From the cell containing the given text, extract its center point as (X, Y) coordinate. 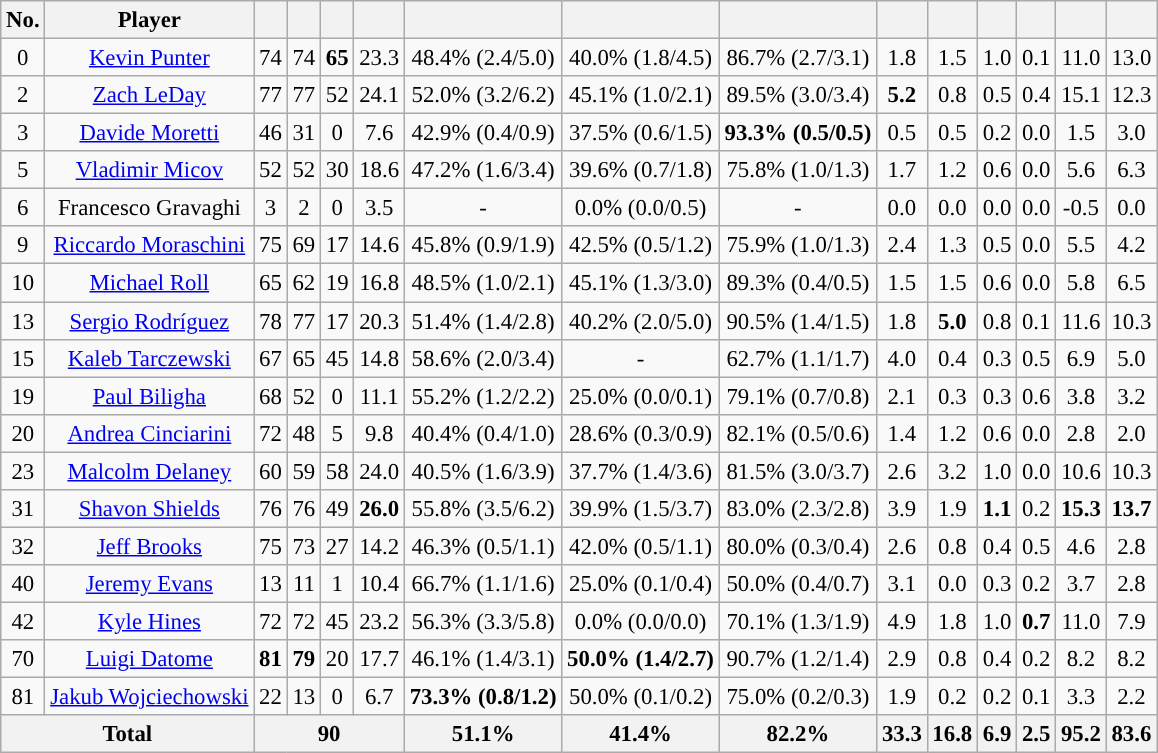
24.1 (379, 95)
67 (270, 358)
45.1% (1.3/3.0) (640, 283)
89.5% (3.0/3.4) (798, 95)
60 (270, 471)
1.1 (998, 509)
2.1 (902, 396)
20.3 (379, 321)
0.7 (1036, 621)
3.9 (902, 509)
42 (23, 621)
42.9% (0.4/0.9) (482, 133)
46 (270, 133)
3.8 (1081, 396)
42.5% (0.5/1.2) (640, 245)
58 (338, 471)
51.1% (482, 734)
Kyle Hines (150, 621)
39.6% (0.7/1.8) (640, 170)
75.0% (0.2/0.3) (798, 697)
1.7 (902, 170)
24.0 (379, 471)
41.4% (640, 734)
13.0 (1131, 58)
Malcolm Delaney (150, 471)
9 (23, 245)
6.5 (1131, 283)
82.2% (798, 734)
83.6 (1131, 734)
86.7% (2.7/3.1) (798, 58)
47.2% (1.6/3.4) (482, 170)
45.8% (0.9/1.9) (482, 245)
7.9 (1131, 621)
37.5% (0.6/1.5) (640, 133)
14.2 (379, 546)
0.0% (0.0/0.5) (640, 208)
Zach LeDay (150, 95)
22 (270, 697)
33.3 (902, 734)
Michael Roll (150, 283)
9.8 (379, 433)
6.7 (379, 697)
Total (128, 734)
Paul Biligha (150, 396)
48.5% (1.0/2.1) (482, 283)
49 (338, 509)
11.6 (1081, 321)
70.1% (1.3/1.9) (798, 621)
2.4 (902, 245)
62 (304, 283)
75.8% (1.0/1.3) (798, 170)
50.0% (0.4/0.7) (798, 584)
Francesco Gravaghi (150, 208)
13.7 (1131, 509)
10.6 (1081, 471)
50.0% (0.1/0.2) (640, 697)
40.2% (2.0/5.0) (640, 321)
Jakub Wojciechowski (150, 697)
0.0% (0.0/0.0) (640, 621)
81.5% (3.0/3.7) (798, 471)
Sergio Rodríguez (150, 321)
Kevin Punter (150, 58)
27 (338, 546)
40 (23, 584)
4.0 (902, 358)
17.7 (379, 659)
3.1 (902, 584)
62.7% (1.1/1.7) (798, 358)
23.2 (379, 621)
10.4 (379, 584)
15.3 (1081, 509)
28.6% (0.3/0.9) (640, 433)
25.0% (0.0/0.1) (640, 396)
Shavon Shields (150, 509)
39.9% (1.5/3.7) (640, 509)
2.0 (1131, 433)
5.8 (1081, 283)
46.3% (0.5/1.1) (482, 546)
55.8% (3.5/6.2) (482, 509)
48.4% (2.4/5.0) (482, 58)
79 (304, 659)
90 (330, 734)
Riccardo Moraschini (150, 245)
4.9 (902, 621)
40.5% (1.6/3.9) (482, 471)
73.3% (0.8/1.2) (482, 697)
78 (270, 321)
Jeremy Evans (150, 584)
82.1% (0.5/0.6) (798, 433)
12.3 (1131, 95)
3.3 (1081, 697)
Vladimir Micov (150, 170)
26.0 (379, 509)
80.0% (0.3/0.4) (798, 546)
10 (23, 283)
14.8 (379, 358)
45.1% (1.0/2.1) (640, 95)
46.1% (1.4/3.1) (482, 659)
Player (150, 20)
58.6% (2.0/3.4) (482, 358)
55.2% (1.2/2.2) (482, 396)
Luigi Datome (150, 659)
48 (304, 433)
11 (304, 584)
79.1% (0.7/0.8) (798, 396)
1 (338, 584)
15 (23, 358)
51.4% (1.4/2.8) (482, 321)
69 (304, 245)
6 (23, 208)
93.3% (0.5/0.5) (798, 133)
3.5 (379, 208)
90.7% (1.2/1.4) (798, 659)
Davide Moretti (150, 133)
Andrea Cinciarini (150, 433)
68 (270, 396)
11.1 (379, 396)
3.7 (1081, 584)
90.5% (1.4/1.5) (798, 321)
59 (304, 471)
42.0% (0.5/1.1) (640, 546)
40.4% (0.4/1.0) (482, 433)
83.0% (2.3/2.8) (798, 509)
1.3 (952, 245)
5.6 (1081, 170)
95.2 (1081, 734)
2.2 (1131, 697)
6.3 (1131, 170)
66.7% (1.1/1.6) (482, 584)
50.0% (1.4/2.7) (640, 659)
75.9% (1.0/1.3) (798, 245)
Jeff Brooks (150, 546)
4.2 (1131, 245)
1.4 (902, 433)
15.1 (1081, 95)
3.0 (1131, 133)
25.0% (0.1/0.4) (640, 584)
14.6 (379, 245)
89.3% (0.4/0.5) (798, 283)
7.6 (379, 133)
32 (23, 546)
30 (338, 170)
52.0% (3.2/6.2) (482, 95)
56.3% (3.3/5.8) (482, 621)
40.0% (1.8/4.5) (640, 58)
4.6 (1081, 546)
70 (23, 659)
37.7% (1.4/3.6) (640, 471)
5.2 (902, 95)
-0.5 (1081, 208)
23 (23, 471)
5.5 (1081, 245)
73 (304, 546)
23.3 (379, 58)
18.6 (379, 170)
2.9 (902, 659)
2.5 (1036, 734)
Kaleb Tarczewski (150, 358)
No. (23, 20)
